Output the [x, y] coordinate of the center of the cell containing the given text.  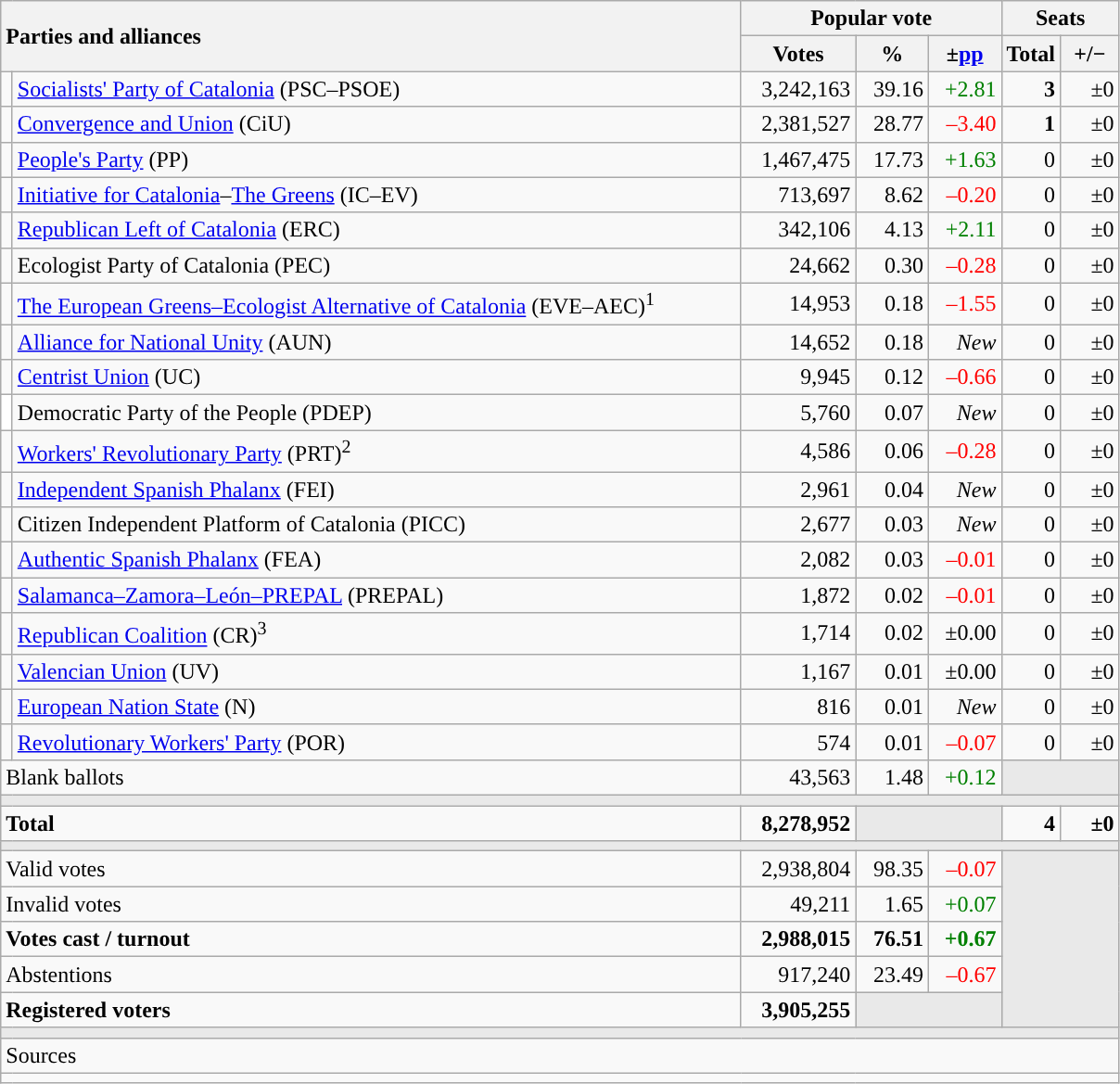
Convergence and Union (CiU) [376, 124]
2,961 [798, 490]
17.73 [892, 159]
Citizen Independent Platform of Catalonia (PICC) [376, 525]
8,278,952 [798, 823]
Registered voters [371, 1010]
1 [1031, 124]
49,211 [798, 904]
+2.11 [964, 230]
–0.66 [964, 377]
1.65 [892, 904]
Blank ballots [371, 778]
98.35 [892, 869]
1,872 [798, 595]
Socialists' Party of Catalonia (PSC–PSOE) [376, 89]
Centrist Union (UC) [376, 377]
1.48 [892, 778]
–0.20 [964, 195]
14,652 [798, 342]
Authentic Spanish Phalanx (FEA) [376, 560]
+/− [1090, 54]
2,988,015 [798, 939]
8.62 [892, 195]
342,106 [798, 230]
Salamanca–Zamora–León–PREPAL (PREPAL) [376, 595]
The European Greens–Ecologist Alternative of Catalonia (EVE–AEC)1 [376, 304]
43,563 [798, 778]
574 [798, 742]
3,242,163 [798, 89]
Abstentions [371, 975]
4 [1031, 823]
Republican Coalition (CR)3 [376, 634]
+2.81 [964, 89]
Initiative for Catalonia–The Greens (IC–EV) [376, 195]
Parties and alliances [371, 36]
Votes cast / turnout [371, 939]
0.04 [892, 490]
4.13 [892, 230]
Valencian Union (UV) [376, 671]
1,467,475 [798, 159]
+0.07 [964, 904]
Democratic Party of the People (PDEP) [376, 413]
–3.40 [964, 124]
European Nation State (N) [376, 707]
0.12 [892, 377]
±pp [964, 54]
+0.67 [964, 939]
Alliance for National Unity (AUN) [376, 342]
28.77 [892, 124]
3,905,255 [798, 1010]
2,938,804 [798, 869]
24,662 [798, 265]
Republican Left of Catalonia (ERC) [376, 230]
2,677 [798, 525]
76.51 [892, 939]
–1.55 [964, 304]
713,697 [798, 195]
Seats [1061, 19]
Votes [798, 54]
1,167 [798, 671]
917,240 [798, 975]
Independent Spanish Phalanx (FEI) [376, 490]
0.06 [892, 451]
1,714 [798, 634]
2,082 [798, 560]
14,953 [798, 304]
Popular vote [872, 19]
3 [1031, 89]
Invalid votes [371, 904]
5,760 [798, 413]
4,586 [798, 451]
23.49 [892, 975]
+1.63 [964, 159]
% [892, 54]
39.16 [892, 89]
Valid votes [371, 869]
Revolutionary Workers' Party (POR) [376, 742]
Sources [560, 1055]
2,381,527 [798, 124]
0.07 [892, 413]
816 [798, 707]
0.30 [892, 265]
People's Party (PP) [376, 159]
Workers' Revolutionary Party (PRT)2 [376, 451]
Ecologist Party of Catalonia (PEC) [376, 265]
9,945 [798, 377]
+0.12 [964, 778]
–0.67 [964, 975]
